Capture the cell that displays the provided text and extract its [X, Y] central coordinate. 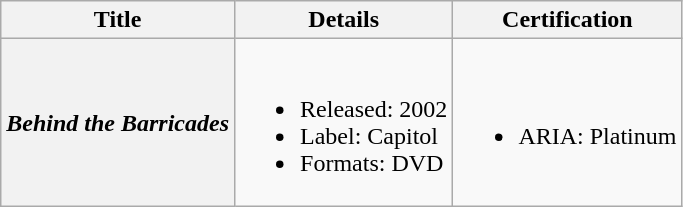
ARIA: Platinum [568, 122]
Released: 2002Label: CapitolFormats: DVD [344, 122]
Title [118, 20]
Certification [568, 20]
Behind the Barricades [118, 122]
Details [344, 20]
